Determine the [X, Y] coordinate at the center of the cell enclosing the given text.  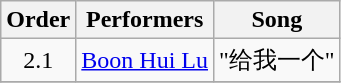
Song [278, 20]
Order [38, 20]
"给我一个" [278, 60]
2.1 [38, 60]
Boon Hui Lu [145, 60]
Performers [145, 20]
